Determine the [x, y] coordinate at the center of the cell enclosing the given text.  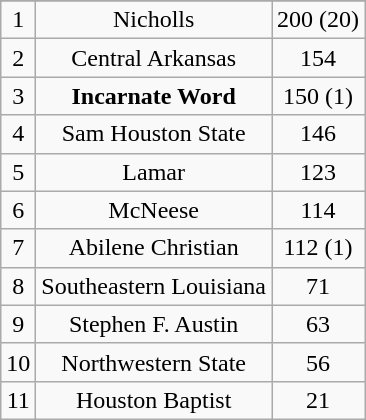
2 [18, 58]
3 [18, 96]
Houston Baptist [154, 400]
4 [18, 134]
8 [18, 286]
114 [318, 210]
7 [18, 248]
56 [318, 362]
1 [18, 20]
McNeese [154, 210]
5 [18, 172]
Central Arkansas [154, 58]
Sam Houston State [154, 134]
146 [318, 134]
11 [18, 400]
Abilene Christian [154, 248]
Incarnate Word [154, 96]
21 [318, 400]
123 [318, 172]
Lamar [154, 172]
9 [18, 324]
Northwestern State [154, 362]
150 (1) [318, 96]
Stephen F. Austin [154, 324]
154 [318, 58]
71 [318, 286]
200 (20) [318, 20]
112 (1) [318, 248]
6 [18, 210]
10 [18, 362]
Nicholls [154, 20]
63 [318, 324]
Southeastern Louisiana [154, 286]
